Find where the given text appears and provide that cell's center as (X, Y) coordinate. 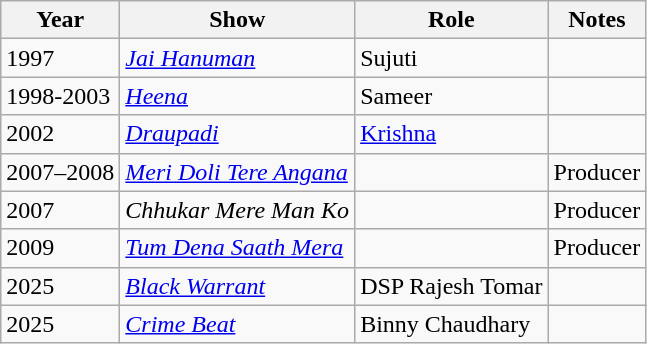
Sameer (452, 96)
Meri Doli Tere Angana (238, 172)
Jai Hanuman (238, 58)
Heena (238, 96)
Notes (597, 20)
Tum Dena Saath Mera (238, 248)
1997 (60, 58)
Show (238, 20)
2007 (60, 210)
Role (452, 20)
Chhukar Mere Man Ko (238, 210)
2007–2008 (60, 172)
Year (60, 20)
Sujuti (452, 58)
DSP Rajesh Tomar (452, 286)
Draupadi (238, 134)
Crime Beat (238, 324)
Binny Chaudhary (452, 324)
Krishna (452, 134)
Black Warrant (238, 286)
2002 (60, 134)
2009 (60, 248)
1998-2003 (60, 96)
